Extract the [x, y] coordinate from the center of the cell holding the provided text.  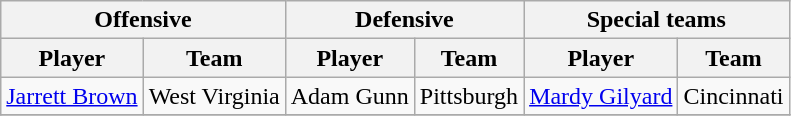
Mardy Gilyard [601, 96]
Offensive [143, 20]
Cincinnati [734, 96]
Defensive [404, 20]
Adam Gunn [350, 96]
Pittsburgh [468, 96]
Jarrett Brown [72, 96]
West Virginia [214, 96]
Special teams [656, 20]
